From the cell containing the given text, extract its center point as (x, y) coordinate. 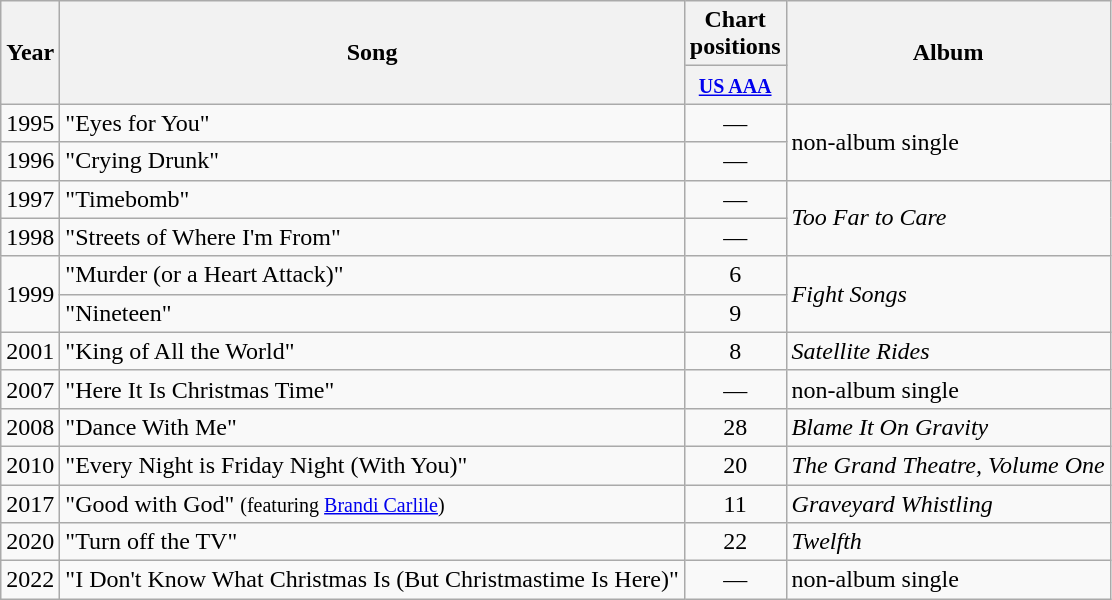
1997 (30, 199)
"Every Night is Friday Night (With You)" (372, 465)
2017 (30, 503)
2001 (30, 351)
9 (735, 313)
Song (372, 52)
"Turn off the TV" (372, 542)
2022 (30, 580)
"Dance With Me" (372, 427)
2020 (30, 542)
11 (735, 503)
Too Far to Care (948, 218)
US AAA (735, 85)
"I Don't Know What Christmas Is (But Christmastime Is Here)" (372, 580)
"Crying Drunk" (372, 161)
Chart positions (735, 34)
"Timebomb" (372, 199)
Year (30, 52)
"Nineteen" (372, 313)
1996 (30, 161)
1999 (30, 294)
"Good with God" (featuring Brandi Carlile) (372, 503)
28 (735, 427)
"King of All the World" (372, 351)
Fight Songs (948, 294)
2008 (30, 427)
Satellite Rides (948, 351)
22 (735, 542)
Album (948, 52)
8 (735, 351)
Twelfth (948, 542)
1995 (30, 123)
2007 (30, 389)
"Streets of Where I'm From" (372, 237)
Graveyard Whistling (948, 503)
2010 (30, 465)
"Murder (or a Heart Attack)" (372, 275)
6 (735, 275)
Blame It On Gravity (948, 427)
The Grand Theatre, Volume One (948, 465)
"Here It Is Christmas Time" (372, 389)
20 (735, 465)
"Eyes for You" (372, 123)
1998 (30, 237)
